Output the (x, y) coordinate of the center of the cell containing the given text.  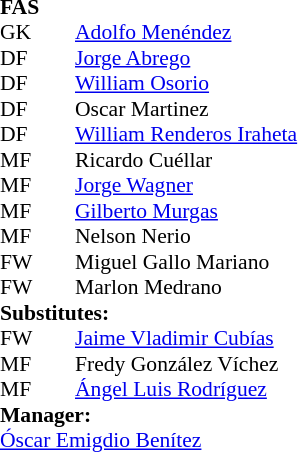
Oscar Martinez (186, 109)
William Renderos Iraheta (186, 135)
Miguel Gallo Mariano (186, 262)
Jorge Wagner (186, 185)
Marlon Medrano (186, 287)
Substitutes: (148, 313)
Manager: (148, 415)
Gilberto Murgas (186, 211)
GK (19, 33)
William Osorio (186, 83)
Nelson Nerio (186, 237)
Jaime Vladimir Cubías (186, 339)
Jorge Abrego (186, 58)
Adolfo Menéndez (186, 33)
Ángel Luis Rodríguez (186, 389)
Ricardo Cuéllar (186, 160)
Fredy González Víchez (186, 364)
